Return the (x, y) coordinate for the center point of the cell that contains the specified text.  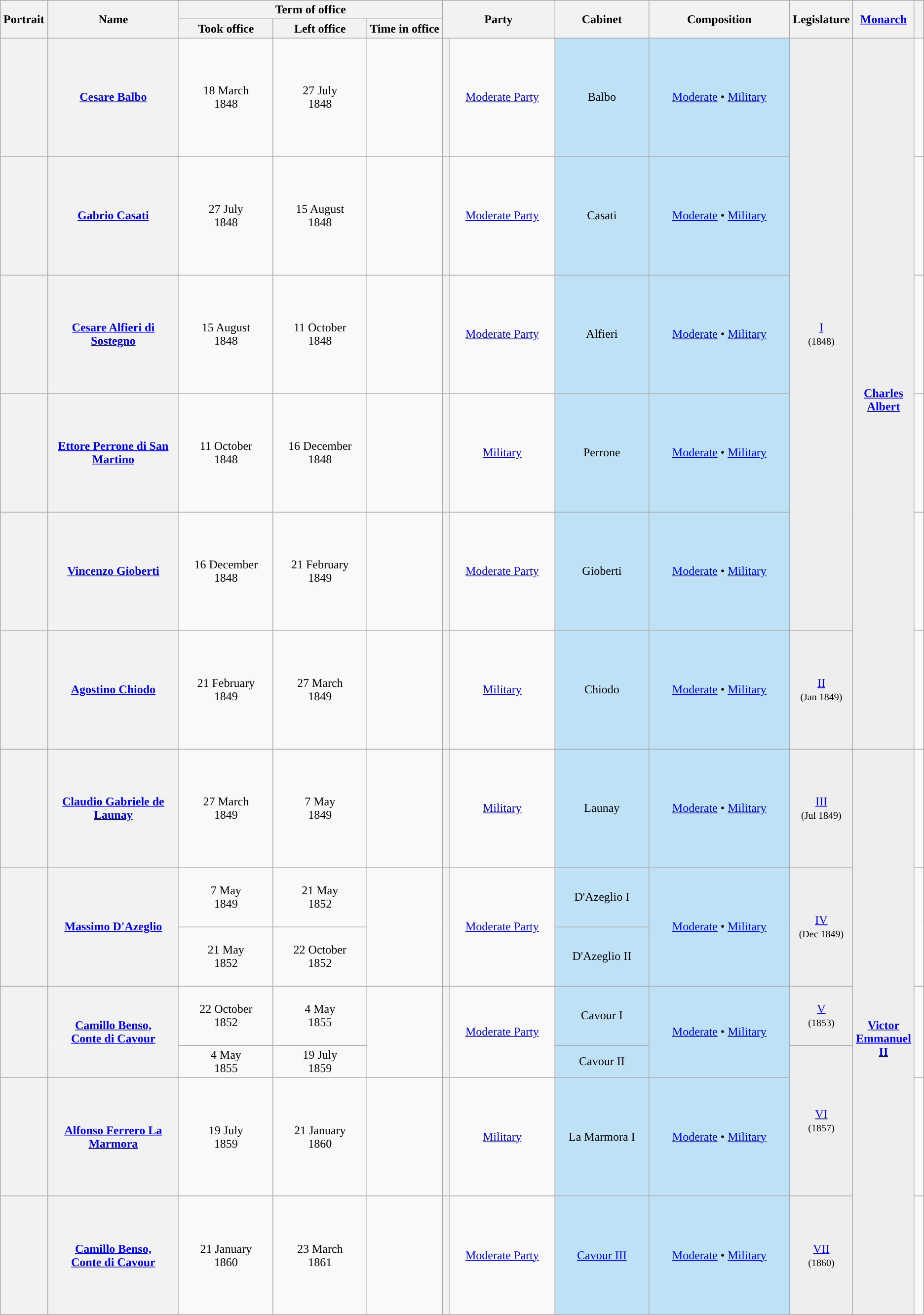
Agostino Chiodo (114, 690)
D'Azeglio II (602, 956)
La Marmora I (602, 1137)
18 March1848 (226, 97)
Cavour II (602, 1062)
Perrone (602, 453)
Name (114, 19)
Casati (602, 216)
V(1853) (821, 1016)
Chiodo (602, 690)
Left office (320, 29)
Legislature (821, 19)
VII(1860) (821, 1255)
Party (499, 19)
Victor Emmanuel II (884, 1032)
II(Jan 1849) (821, 690)
Portrait (24, 19)
Cavour I (602, 1016)
III(Jul 1849) (821, 808)
Term of office (311, 10)
Launay (602, 808)
Charles Albert (884, 394)
Vincenzo Gioberti (114, 571)
Gioberti (602, 571)
Alfieri (602, 334)
VI(1857) (821, 1121)
23 March1861 (320, 1255)
IV(Dec 1849) (821, 927)
Cavour III (602, 1255)
I(1848) (821, 334)
Massimo D'Azeglio (114, 927)
Claudio Gabriele de Launay (114, 808)
D'Azeglio I (602, 897)
Composition (720, 19)
Cabinet (602, 19)
Monarch (884, 19)
Ettore Perrone di San Martino (114, 453)
Time in office (404, 29)
Cesare Alfieri di Sostegno (114, 334)
Took office (226, 29)
Alfonso Ferrero La Marmora (114, 1137)
Gabrio Casati (114, 216)
Balbo (602, 97)
Cesare Balbo (114, 97)
